Detect which cell encompasses the target text, then output its [X, Y] center coordinate. 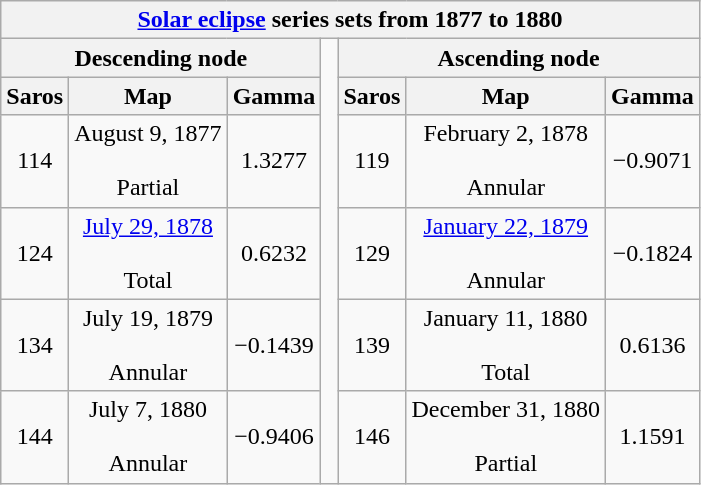
July 19, 1879Annular [148, 345]
January 22, 1879Annular [506, 253]
129 [372, 253]
December 31, 1880Partial [506, 437]
144 [35, 437]
July 7, 1880Annular [148, 437]
1.1591 [653, 437]
−0.9406 [274, 437]
−0.1439 [274, 345]
February 2, 1878Annular [506, 161]
119 [372, 161]
0.6232 [274, 253]
146 [372, 437]
August 9, 1877Partial [148, 161]
July 29, 1878Total [148, 253]
Descending node [161, 58]
January 11, 1880Total [506, 345]
114 [35, 161]
134 [35, 345]
139 [372, 345]
1.3277 [274, 161]
Solar eclipse series sets from 1877 to 1880 [350, 20]
−0.9071 [653, 161]
0.6136 [653, 345]
124 [35, 253]
−0.1824 [653, 253]
Ascending node [518, 58]
